For the text-containing cell, return its midpoint in (X, Y) coordinate format. 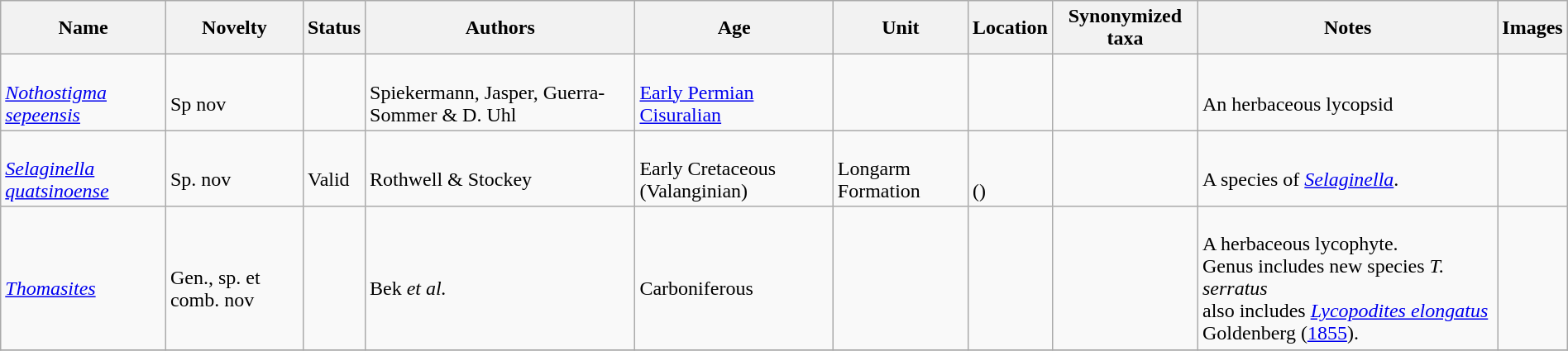
A species of Selaginella. (1347, 168)
Sp. nov (234, 168)
Novelty (234, 28)
Early Permian Cisuralian (734, 92)
Thomasites (84, 277)
() (1011, 168)
Sp nov (234, 92)
Rothwell & Stockey (500, 168)
An herbaceous lycopsid (1347, 92)
Unit (900, 28)
Name (84, 28)
Longarm Formation (900, 168)
Valid (334, 168)
Carboniferous (734, 277)
Early Cretaceous (Valanginian) (734, 168)
Bek et al. (500, 277)
A herbaceous lycophyte. Genus includes new species T. serratus also includes Lycopodites elongatus Goldenberg (1855). (1347, 277)
Nothostigma sepeensis (84, 92)
Age (734, 28)
Location (1011, 28)
Spiekermann, Jasper, Guerra-Sommer & D. Uhl (500, 92)
Status (334, 28)
Gen., sp. et comb. nov (234, 277)
Images (1532, 28)
Selaginella quatsinoense (84, 168)
Notes (1347, 28)
Authors (500, 28)
Synonymized taxa (1125, 28)
